Determine the (x, y) coordinate at the center of the cell enclosing the given text.  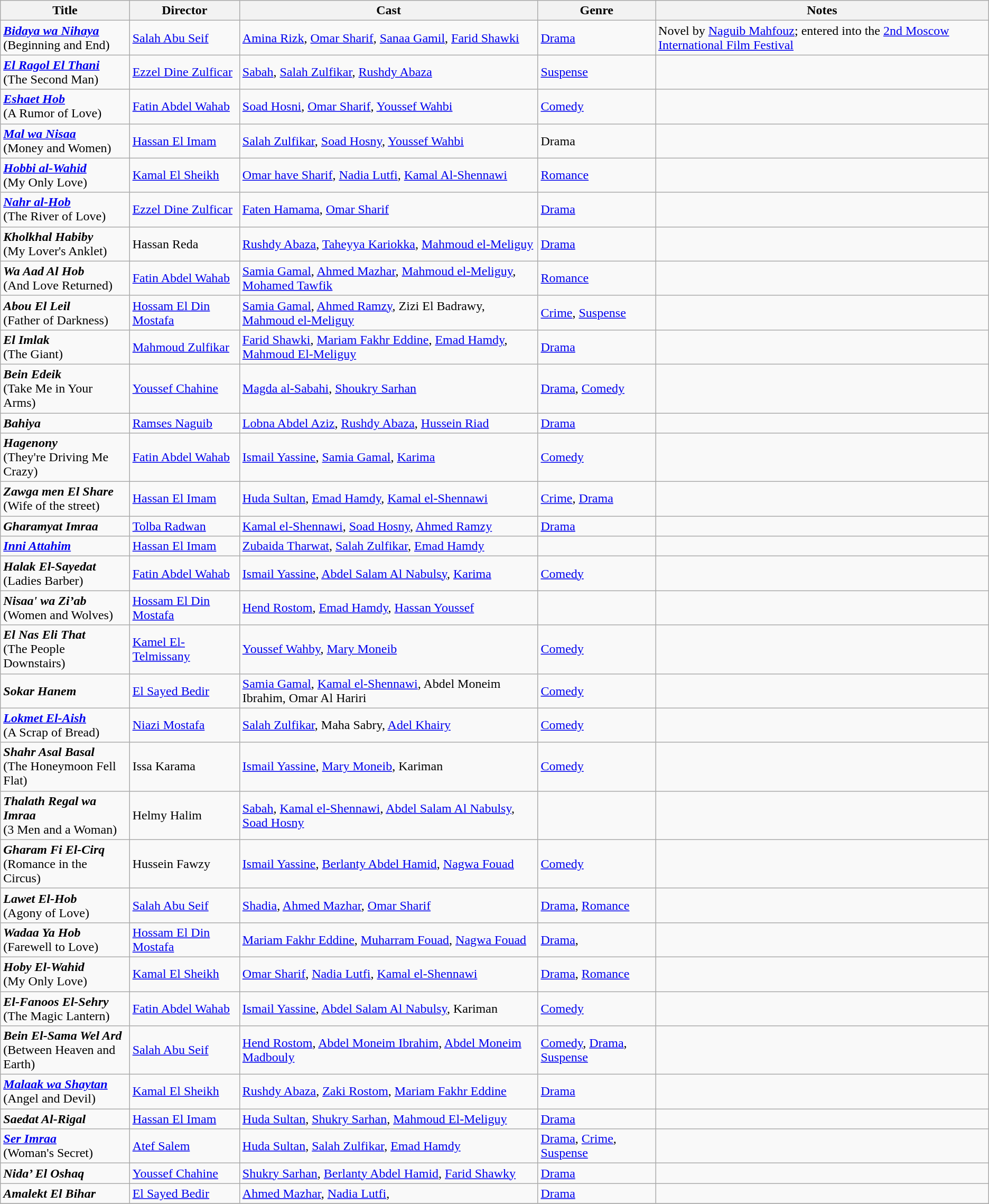
Eshaet Hob(A Rumor of Love) (65, 107)
Mal wa Nisaa(Money and Women) (65, 141)
Zubaida Tharwat, Salah Zulfikar, Emad Hamdy (389, 546)
Thalath Regal wa Imraa (3 Men and a Woman) (65, 815)
Ismail Yassine, Mary Moneib, Kariman (389, 767)
Inni Attahim (65, 546)
Hoby El-Wahid (My Only Love) (65, 974)
Hobbi al-Wahid(My Only Love) (65, 175)
Bein Edeik (Take Me in Your Arms) (65, 388)
Helmy Halim (184, 815)
Amalekt El Bihar (65, 1193)
Ismail Yassine, Abdel Salam Al Nabulsy, Karima (389, 574)
Omar have Sharif, Nadia Lutfi, Kamal Al-Shennawi (389, 175)
Amina Rizk, Omar Sharif, Sanaa Gamil, Farid Shawki (389, 38)
Shadia, Ahmed Mazhar, Omar Sharif (389, 906)
Notes (822, 11)
Mahmoud Zulfikar (184, 347)
Ismail Yassine, Samia Gamal, Karima (389, 458)
Sabah, Salah Zulfikar, Rushdy Abaza (389, 72)
Hussein Fawzy (184, 864)
Bidaya wa Nihaya(Beginning and End) (65, 38)
Wadaa Ya Hob (Farewell to Love) (65, 939)
Magda al-Sabahi, Shoukry Sarhan (389, 388)
Halak El-Sayedat (Ladies Barber) (65, 574)
Salah Zulfikar, Maha Sabry, Adel Khairy (389, 725)
Huda Sultan, Salah Zulfikar, Emad Hamdy (389, 1146)
Nida’ El Oshaq (65, 1173)
Farid Shawki, Mariam Fakhr Eddine, Emad Hamdy, Mahmoud El-Meliguy (389, 347)
Novel by Naguib Mahfouz; entered into the 2nd Moscow International Film Festival (822, 38)
Ismail Yassine, Berlanty Abdel Hamid, Nagwa Fouad (389, 864)
Huda Sultan, Shukry Sarhan, Mahmoud El-Meliguy (389, 1119)
Nahr al-Hob(The River of Love) (65, 209)
Ramses Naguib (184, 423)
Bahiya (65, 423)
El Imlak (The Giant) (65, 347)
Director (184, 11)
El Nas Eli That (The People Downstairs) (65, 649)
Genre (597, 11)
El Ragol El Thani(The Second Man) (65, 72)
Niazi Mostafa (184, 725)
Abou El Leil(Father of Darkness) (65, 313)
Zawga men El Share (Wife of the street) (65, 499)
Faten Hamama, Omar Sharif (389, 209)
Samia Gamal, Ahmed Mazhar, Mahmoud el-Meliguy, Mohamed Tawfik (389, 278)
El-Fanoos El-Sehry (The Magic Lantern) (65, 1008)
Lawet El-Hob (Agony of Love) (65, 906)
Title (65, 11)
Huda Sultan, Emad Hamdy, Kamal el-Shennawi (389, 499)
Kholkhal Habiby (My Lover's Anklet) (65, 244)
Gharamyat Imraa (65, 526)
Atef Salem (184, 1146)
Rushdy Abaza, Zaki Rostom, Mariam Fakhr Eddine (389, 1091)
Crime, Drama (597, 499)
Kamal el-Shennawi, Soad Hosny, Ahmed Ramzy (389, 526)
Rushdy Abaza, Taheyya Kariokka, Mahmoud el-Meliguy (389, 244)
Shukry Sarhan, Berlanty Abdel Hamid, Farid Shawky (389, 1173)
Tolba Radwan (184, 526)
Samia Gamal, Ahmed Ramzy, Zizi El Badrawy, Mahmoud el-Meliguy (389, 313)
Hend Rostom, Abdel Moneim Ibrahim, Abdel Moneim Madbouly (389, 1050)
Lokmet El-Aish(A Scrap of Bread) (65, 725)
Hassan Reda (184, 244)
Mariam Fakhr Eddine, Muharram Fouad, Nagwa Fouad (389, 939)
Hagenony (They're Driving Me Crazy) (65, 458)
Saedat Al-Rigal (65, 1119)
Malaak wa Shaytan (Angel and Devil) (65, 1091)
Soad Hosni, Omar Sharif, Youssef Wahbi (389, 107)
Wa Aad Al Hob(And Love Returned) (65, 278)
Bein El-Sama Wel Ard (Between Heaven and Earth) (65, 1050)
Samia Gamal, Kamal el-Shennawi, Abdel Moneim Ibrahim, Omar Al Hariri (389, 691)
Drama, Crime, Suspense (597, 1146)
Cast (389, 11)
Drama, (597, 939)
Nisaa' wa Zi’ab (Women and Wolves) (65, 608)
Sabah, Kamal el-Shennawi, Abdel Salam Al Nabulsy, Soad Hosny (389, 815)
Sokar Hanem (65, 691)
Drama, Comedy (597, 388)
Hend Rostom, Emad Hamdy, Hassan Youssef (389, 608)
Lobna Abdel Aziz, Rushdy Abaza, Hussein Riad (389, 423)
Suspense (597, 72)
Ahmed Mazhar, Nadia Lutfi, (389, 1193)
Gharam Fi El-Cirq (Romance in the Circus) (65, 864)
Crime, Suspense (597, 313)
Issa Karama (184, 767)
Kamel El-Telmissany (184, 649)
Shahr Asal Basal (The Honeymoon Fell Flat) (65, 767)
Salah Zulfikar, Soad Hosny, Youssef Wahbi (389, 141)
Omar Sharif, Nadia Lutfi, Kamal el-Shennawi (389, 974)
Youssef Wahby, Mary Moneib (389, 649)
Comedy, Drama, Suspense (597, 1050)
Ismail Yassine, Abdel Salam Al Nabulsy, Kariman (389, 1008)
Ser Imraa (Woman's Secret) (65, 1146)
